For the text-containing cell, return its midpoint in [x, y] coordinate format. 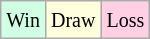
Draw [72, 20]
Loss [126, 20]
Win [24, 20]
